Capture the cell that displays the provided text and extract its [X, Y] central coordinate. 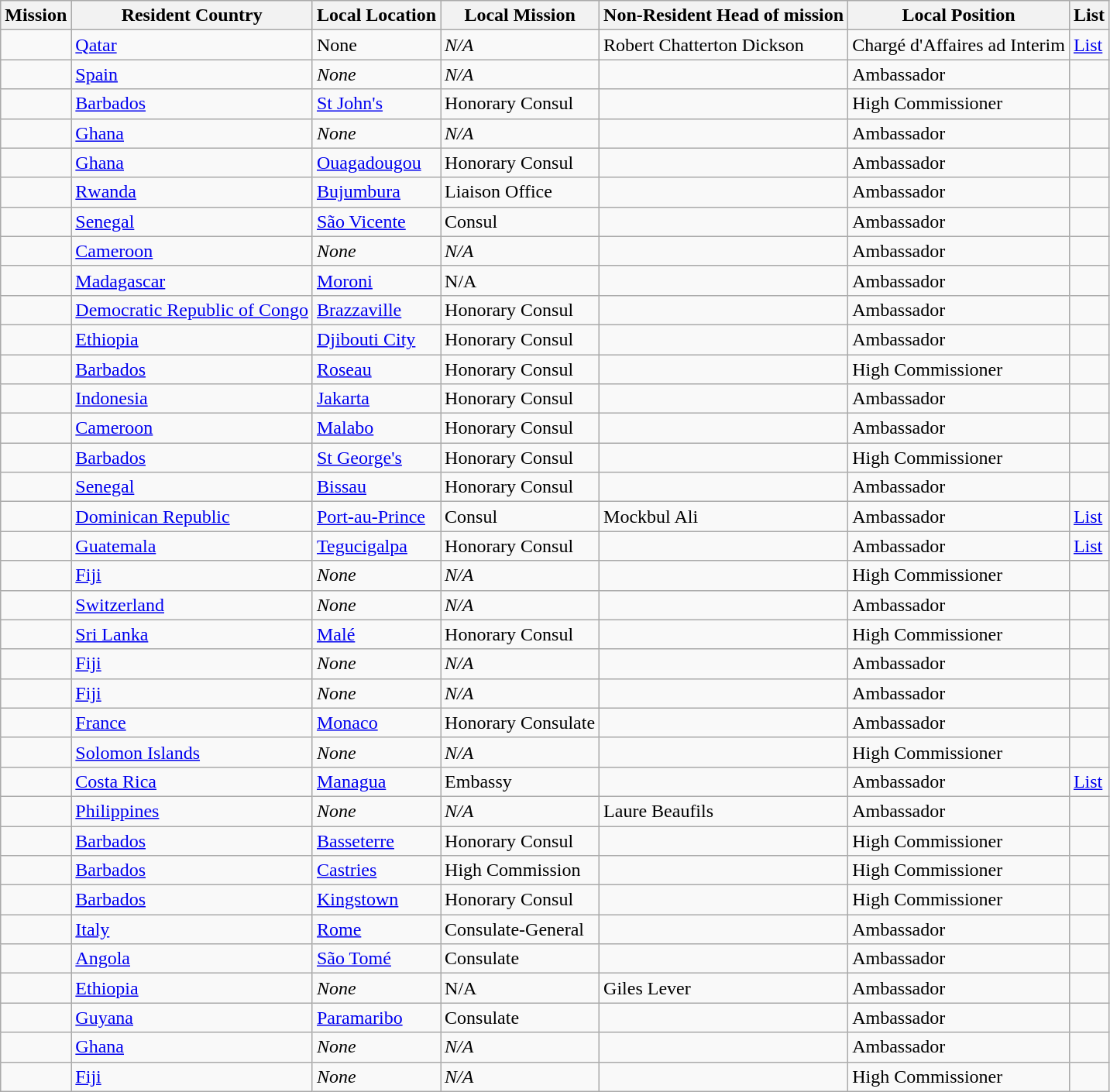
Kingstown [376, 900]
Giles Lever [723, 988]
Local Position [959, 15]
Costa Rica [192, 781]
Bujumbura [376, 192]
Angola [192, 959]
Resident Country [192, 15]
Port-au-Prince [376, 517]
France [192, 723]
Guatemala [192, 546]
Tegucigalpa [376, 546]
Djibouti City [376, 339]
Rome [376, 929]
São Vicente [376, 221]
Liaison Office [521, 192]
Non-Resident Head of mission [723, 15]
Honorary Consulate [521, 723]
Local Mission [521, 15]
Qatar [192, 45]
Embassy [521, 781]
Spain [192, 74]
Dominican Republic [192, 517]
Castries [376, 871]
São Tomé [376, 959]
Madagascar [192, 280]
Philippines [192, 811]
St John's [376, 104]
Indonesia [192, 399]
Democratic Republic of Congo [192, 310]
Roseau [376, 369]
Solomon Islands [192, 752]
Brazzaville [376, 310]
Rwanda [192, 192]
Mockbul Ali [723, 517]
Robert Chatterton Dickson [723, 45]
Bissau [376, 487]
Italy [192, 929]
Monaco [376, 723]
Local Location [376, 15]
St George's [376, 458]
Mission [36, 15]
Managua [376, 781]
Guyana [192, 1018]
Consulate-General [521, 929]
Chargé d'Affaires ad Interim [959, 45]
High Commission [521, 871]
Basseterre [376, 840]
Switzerland [192, 605]
Ouagadougou [376, 163]
Paramaribo [376, 1018]
Jakarta [376, 399]
Moroni [376, 280]
Malabo [376, 428]
Malé [376, 634]
Sri Lanka [192, 634]
Laure Beaufils [723, 811]
